Determine the [x, y] coordinate at the center of the cell enclosing the given text.  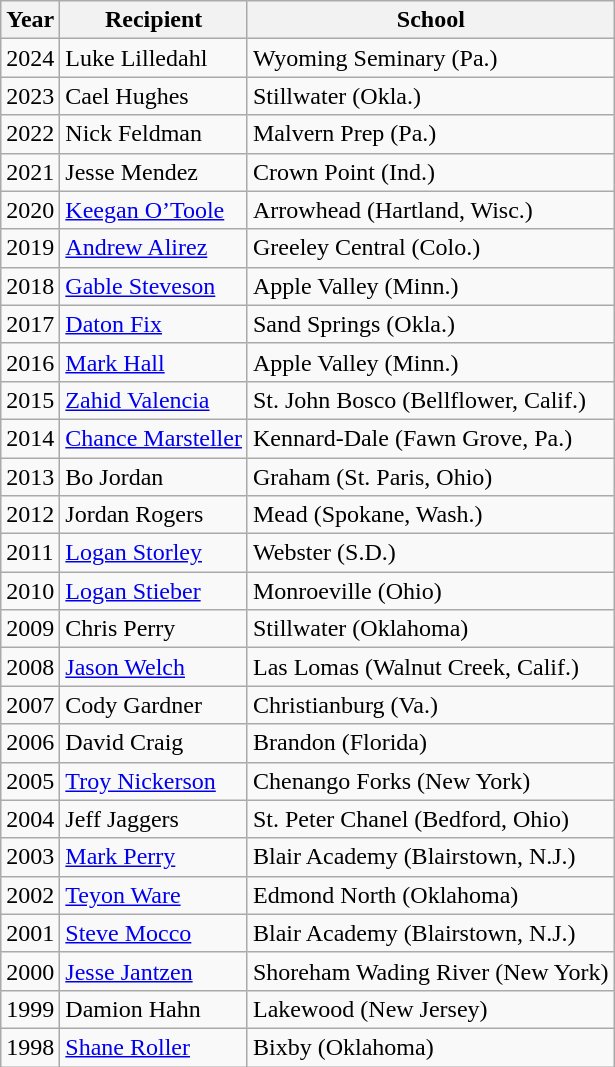
David Craig [154, 743]
Malvern Prep (Pa.) [430, 134]
Troy Nickerson [154, 781]
Crown Point (Ind.) [430, 172]
Graham (St. Paris, Ohio) [430, 477]
1999 [30, 1009]
Shane Roller [154, 1047]
2003 [30, 857]
Year [30, 20]
2015 [30, 400]
Logan Stieber [154, 591]
Recipient [154, 20]
School [430, 20]
2023 [30, 96]
Brandon (Florida) [430, 743]
Jason Welch [154, 667]
2010 [30, 591]
Gable Steveson [154, 286]
2017 [30, 324]
Luke Lilledahl [154, 58]
2013 [30, 477]
St. John Bosco (Bellflower, Calif.) [430, 400]
2020 [30, 210]
2001 [30, 933]
Edmond North (Oklahoma) [430, 895]
Jesse Jantzen [154, 971]
2009 [30, 629]
Webster (S.D.) [430, 553]
2011 [30, 553]
2002 [30, 895]
Stillwater (Oklahoma) [430, 629]
Keegan O’Toole [154, 210]
Cael Hughes [154, 96]
Zahid Valencia [154, 400]
Christianburg (Va.) [430, 705]
Kennard-Dale (Fawn Grove, Pa.) [430, 438]
Monroeville (Ohio) [430, 591]
Chance Marsteller [154, 438]
Mead (Spokane, Wash.) [430, 515]
Logan Storley [154, 553]
Chenango Forks (New York) [430, 781]
2005 [30, 781]
Bixby (Oklahoma) [430, 1047]
2004 [30, 819]
Andrew Alirez [154, 248]
Jeff Jaggers [154, 819]
Shoreham Wading River (New York) [430, 971]
Jesse Mendez [154, 172]
Nick Feldman [154, 134]
2021 [30, 172]
Greeley Central (Colo.) [430, 248]
Lakewood (New Jersey) [430, 1009]
2007 [30, 705]
Sand Springs (Okla.) [430, 324]
Las Lomas (Walnut Creek, Calif.) [430, 667]
Stillwater (Okla.) [430, 96]
2018 [30, 286]
2000 [30, 971]
Teyon Ware [154, 895]
2019 [30, 248]
Steve Mocco [154, 933]
Damion Hahn [154, 1009]
2014 [30, 438]
1998 [30, 1047]
Chris Perry [154, 629]
Wyoming Seminary (Pa.) [430, 58]
2012 [30, 515]
Arrowhead (Hartland, Wisc.) [430, 210]
2006 [30, 743]
Cody Gardner [154, 705]
2016 [30, 362]
2024 [30, 58]
2008 [30, 667]
Mark Perry [154, 857]
Jordan Rogers [154, 515]
Bo Jordan [154, 477]
Mark Hall [154, 362]
2022 [30, 134]
St. Peter Chanel (Bedford, Ohio) [430, 819]
Daton Fix [154, 324]
